Extract the (X, Y) coordinate from the center of the cell holding the provided text.  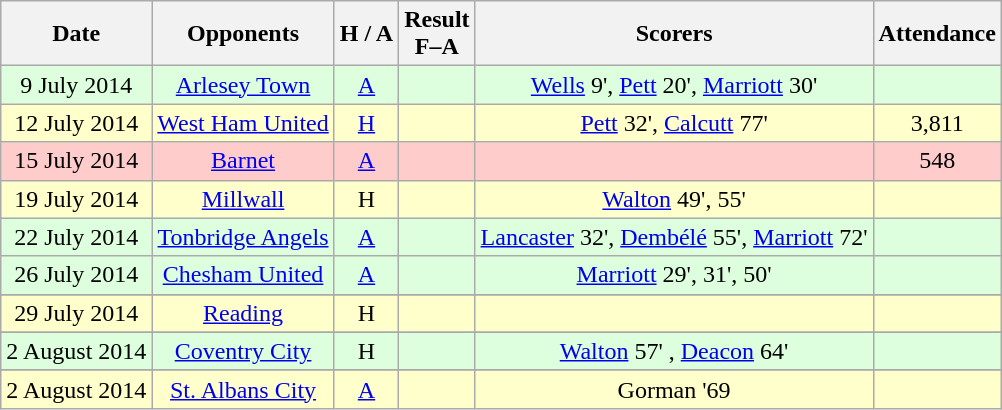
ResultF–A (437, 34)
22 July 2014 (76, 237)
Coventry City (243, 351)
Gorman '69 (674, 389)
Millwall (243, 199)
Tonbridge Angels (243, 237)
Pett 32', Calcutt 77' (674, 123)
Lancaster 32', Dembélé 55', Marriott 72' (674, 237)
Chesham United (243, 275)
Walton 57' , Deacon 64' (674, 351)
548 (937, 161)
Opponents (243, 34)
19 July 2014 (76, 199)
26 July 2014 (76, 275)
3,811 (937, 123)
12 July 2014 (76, 123)
Barnet (243, 161)
Marriott 29', 31', 50' (674, 275)
St. Albans City (243, 389)
West Ham United (243, 123)
Reading (243, 313)
Arlesey Town (243, 85)
29 July 2014 (76, 313)
H / A (366, 34)
Walton 49', 55' (674, 199)
Wells 9', Pett 20', Marriott 30' (674, 85)
Date (76, 34)
Scorers (674, 34)
9 July 2014 (76, 85)
Attendance (937, 34)
15 July 2014 (76, 161)
